Locate the cell with the specified text and output its [x, y] center coordinate. 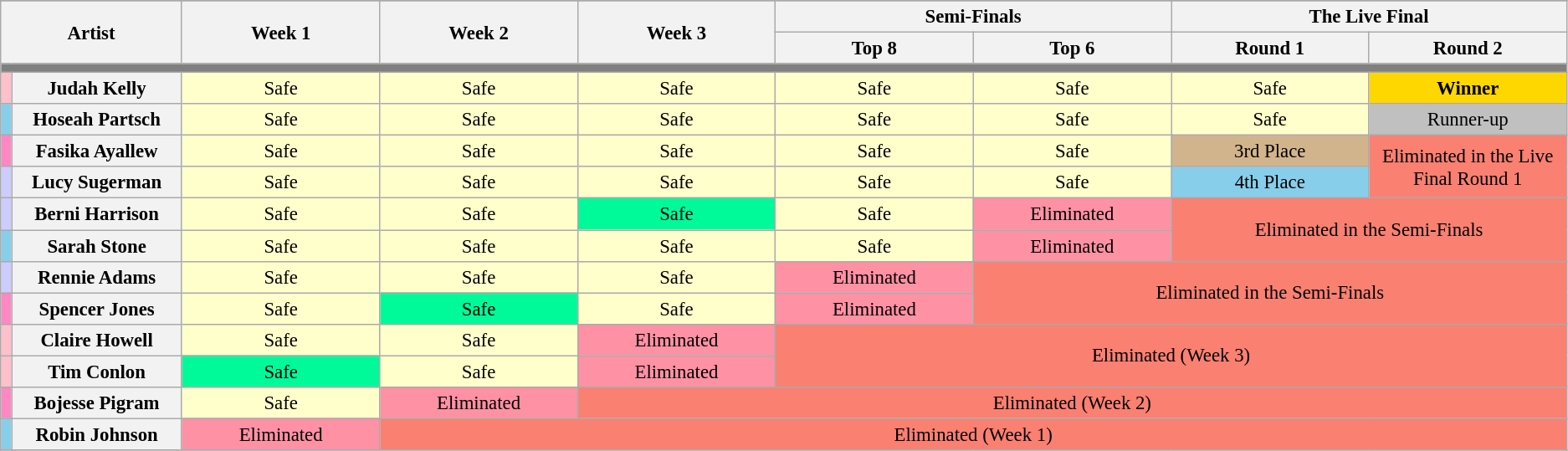
Top 6 [1072, 49]
Winner [1468, 89]
Eliminated (Week 3) [1171, 355]
Hoseah Partsch [97, 120]
Fasika Ayallew [97, 151]
Round 2 [1468, 49]
Week 3 [676, 32]
Semi-Finals [974, 17]
Berni Harrison [97, 214]
Top 8 [874, 49]
Rennie Adams [97, 277]
Week 1 [280, 32]
Robin Johnson [97, 434]
Runner-up [1468, 120]
Eliminated (Week 2) [1072, 403]
Tim Conlon [97, 372]
Eliminated (Week 1) [974, 434]
Spencer Jones [97, 309]
4th Place [1270, 183]
Week 2 [479, 32]
Lucy Sugerman [97, 183]
Claire Howell [97, 340]
Bojesse Pigram [97, 403]
Judah Kelly [97, 89]
Round 1 [1270, 49]
3rd Place [1270, 151]
The Live Final [1369, 17]
Artist [92, 32]
Sarah Stone [97, 246]
Eliminated in the Live Final Round 1 [1468, 167]
